Capture the cell that displays the provided text and extract its [x, y] central coordinate. 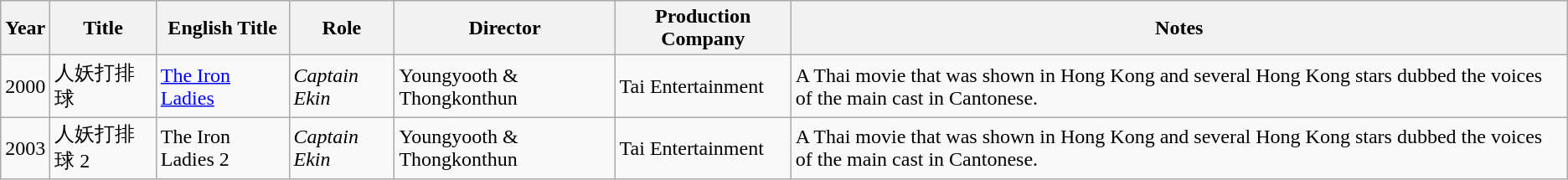
English Title [223, 28]
人妖打排球 2 [103, 148]
Notes [1179, 28]
Role [342, 28]
The Iron Ladies [223, 86]
2000 [25, 86]
人妖打排球 [103, 86]
Director [504, 28]
Title [103, 28]
The Iron Ladies 2 [223, 148]
Year [25, 28]
Production Company [703, 28]
2003 [25, 148]
